Capture the cell that displays the provided text and extract its [x, y] central coordinate. 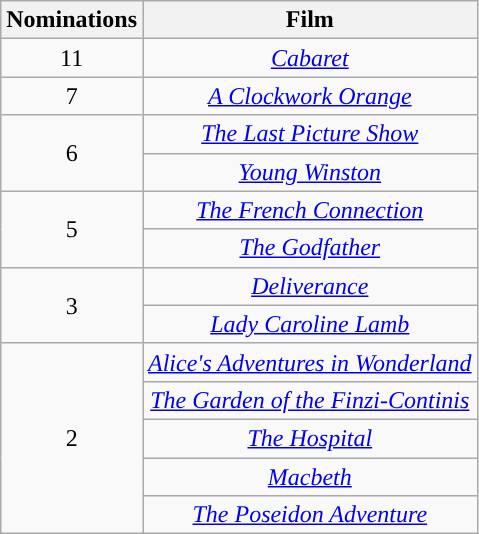
The Godfather [310, 248]
3 [72, 305]
Lady Caroline Lamb [310, 324]
The French Connection [310, 210]
The Garden of the Finzi-Continis [310, 400]
Nominations [72, 20]
The Hospital [310, 438]
5 [72, 229]
Macbeth [310, 477]
The Poseidon Adventure [310, 515]
6 [72, 153]
Deliverance [310, 286]
Young Winston [310, 172]
Cabaret [310, 58]
2 [72, 438]
Alice's Adventures in Wonderland [310, 362]
Film [310, 20]
A Clockwork Orange [310, 96]
7 [72, 96]
11 [72, 58]
The Last Picture Show [310, 134]
